Extract the [x, y] coordinate from the center of the cell holding the provided text.  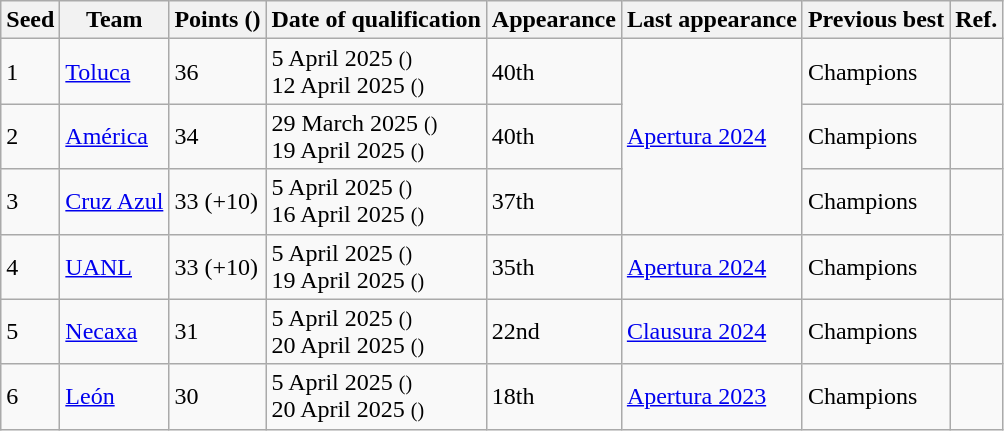
Apertura 2023 [712, 396]
Toluca [114, 72]
Last appearance [712, 20]
35th [554, 266]
6 [30, 396]
Appearance [554, 20]
30 [218, 396]
2 [30, 136]
31 [218, 332]
34 [218, 136]
5 April 2025 ()12 April 2025 () [376, 72]
León [114, 396]
4 [30, 266]
3 [30, 202]
Necaxa [114, 332]
Cruz Azul [114, 202]
5 [30, 332]
22nd [554, 332]
América [114, 136]
Seed [30, 20]
5 April 2025 ()19 April 2025 () [376, 266]
18th [554, 396]
UANL [114, 266]
5 April 2025 ()16 April 2025 () [376, 202]
36 [218, 72]
Ref. [976, 20]
37th [554, 202]
Points () [218, 20]
Team [114, 20]
29 March 2025 ()19 April 2025 () [376, 136]
Previous best [876, 20]
1 [30, 72]
Clausura 2024 [712, 332]
Date of qualification [376, 20]
